Detect which cell encompasses the target text, then output its (X, Y) center coordinate. 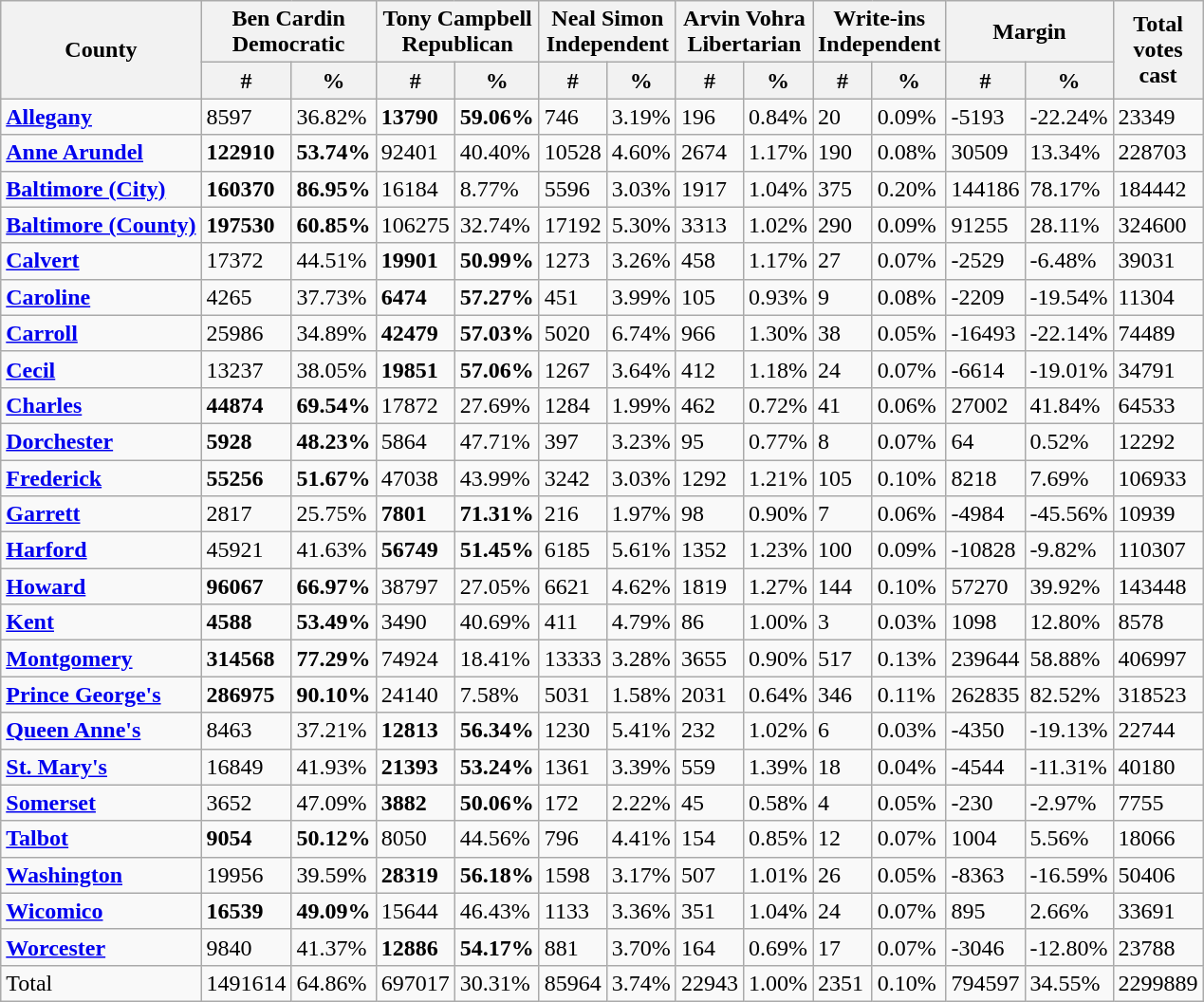
50.12% (334, 839)
1004 (985, 839)
746 (573, 117)
23788 (1158, 947)
41 (843, 405)
19956 (247, 875)
98 (710, 514)
3655 (710, 659)
8218 (985, 477)
Baltimore (County) (101, 225)
1491614 (247, 983)
Dorchester (101, 441)
184442 (1158, 189)
34791 (1158, 369)
7.58% (497, 695)
91255 (985, 225)
27.05% (497, 586)
47038 (416, 477)
St. Mary's (101, 767)
1361 (573, 767)
71.31% (497, 514)
13.34% (1068, 153)
5.30% (641, 225)
22744 (1158, 731)
20 (843, 117)
-16.59% (1068, 875)
57.06% (497, 369)
1.58% (641, 695)
13790 (416, 117)
286975 (247, 695)
86 (710, 622)
16849 (247, 767)
4.79% (641, 622)
1.18% (778, 369)
8463 (247, 731)
1917 (710, 189)
110307 (1158, 550)
51.67% (334, 477)
-11.31% (1068, 767)
314568 (247, 659)
10939 (1158, 514)
216 (573, 514)
0.85% (778, 839)
3 (843, 622)
2351 (843, 983)
1.97% (641, 514)
3.36% (641, 911)
Margin (1029, 32)
8578 (1158, 622)
21393 (416, 767)
-2209 (985, 297)
1.99% (641, 405)
9840 (247, 947)
45 (710, 803)
451 (573, 297)
Charles (101, 405)
-6614 (985, 369)
-2529 (985, 261)
3.64% (641, 369)
92401 (416, 153)
8050 (416, 839)
37.73% (334, 297)
Write-insIndependent (879, 32)
47.71% (497, 441)
559 (710, 767)
0.64% (778, 695)
6.74% (641, 333)
12886 (416, 947)
53.74% (334, 153)
51.45% (497, 550)
53.49% (334, 622)
25.75% (334, 514)
6 (843, 731)
2299889 (1158, 983)
17872 (416, 405)
2.22% (641, 803)
11304 (1158, 297)
2.66% (1068, 911)
37.21% (334, 731)
12.80% (1068, 622)
794597 (985, 983)
1.21% (778, 477)
1133 (573, 911)
15644 (416, 911)
19851 (416, 369)
239644 (985, 659)
64533 (1158, 405)
0.11% (909, 695)
3.23% (641, 441)
1.23% (778, 550)
57.03% (497, 333)
0.77% (778, 441)
Howard (101, 586)
1.39% (778, 767)
0.69% (778, 947)
3.74% (641, 983)
412 (710, 369)
-8363 (985, 875)
Caroline (101, 297)
Somerset (101, 803)
18 (843, 767)
3313 (710, 225)
-19.54% (1068, 297)
13333 (573, 659)
50.99% (497, 261)
17 (843, 947)
90.10% (334, 695)
318523 (1158, 695)
41.63% (334, 550)
85964 (573, 983)
-22.24% (1068, 117)
5928 (247, 441)
7755 (1158, 803)
18066 (1158, 839)
Tony CampbellRepublican (457, 32)
Ben CardinDemocratic (288, 32)
3652 (247, 803)
12813 (416, 731)
10528 (573, 153)
27.69% (497, 405)
25986 (247, 333)
6185 (573, 550)
Washington (101, 875)
Worcester (101, 947)
Arvin VohraLibertarian (744, 32)
375 (843, 189)
54.17% (497, 947)
18.41% (497, 659)
0.58% (778, 803)
34.55% (1068, 983)
4.62% (641, 586)
6474 (416, 297)
16539 (247, 911)
44874 (247, 405)
38 (843, 333)
3.70% (641, 947)
966 (710, 333)
8.77% (497, 189)
1284 (573, 405)
36.82% (334, 117)
Cecil (101, 369)
95 (710, 441)
-45.56% (1068, 514)
1098 (985, 622)
3.28% (641, 659)
19901 (416, 261)
5020 (573, 333)
30.31% (497, 983)
5.41% (641, 731)
Talbot (101, 839)
66.97% (334, 586)
-19.01% (1068, 369)
0.04% (909, 767)
Neal SimonIndependent (607, 32)
1598 (573, 875)
4.60% (641, 153)
16184 (416, 189)
-19.13% (1068, 731)
Prince George's (101, 695)
0.52% (1068, 441)
Garrett (101, 514)
881 (573, 947)
Wicomico (101, 911)
-12.80% (1068, 947)
41.84% (1068, 405)
895 (985, 911)
53.24% (497, 767)
458 (710, 261)
5864 (416, 441)
26 (843, 875)
42479 (416, 333)
27002 (985, 405)
45921 (247, 550)
154 (710, 839)
82.52% (1068, 695)
Carroll (101, 333)
County (101, 49)
56749 (416, 550)
27 (843, 261)
24140 (416, 695)
106933 (1158, 477)
3.19% (641, 117)
7 (843, 514)
462 (710, 405)
1267 (573, 369)
Allegany (101, 117)
5031 (573, 695)
49.09% (334, 911)
1352 (710, 550)
60.85% (334, 225)
-6.48% (1068, 261)
9 (843, 297)
Total (101, 983)
40.69% (497, 622)
346 (843, 695)
Frederick (101, 477)
3.39% (641, 767)
-22.14% (1068, 333)
517 (843, 659)
5.61% (641, 550)
59.06% (497, 117)
0.93% (778, 297)
290 (843, 225)
12292 (1158, 441)
28319 (416, 875)
1.30% (778, 333)
1230 (573, 731)
Totalvotescast (1158, 49)
96067 (247, 586)
9054 (247, 839)
12 (843, 839)
1.01% (778, 875)
56.34% (497, 731)
8 (843, 441)
144186 (985, 189)
3490 (416, 622)
78.17% (1068, 189)
2031 (710, 695)
39031 (1158, 261)
507 (710, 875)
-9.82% (1068, 550)
143448 (1158, 586)
50406 (1158, 875)
-4544 (985, 767)
41.37% (334, 947)
0.84% (778, 117)
1.27% (778, 586)
4265 (247, 297)
56.18% (497, 875)
6621 (573, 586)
-10828 (985, 550)
Montgomery (101, 659)
40180 (1158, 767)
-2.97% (1068, 803)
8597 (247, 117)
40.40% (497, 153)
-3046 (985, 947)
57.27% (497, 297)
23349 (1158, 117)
197530 (247, 225)
33691 (1158, 911)
411 (573, 622)
77.29% (334, 659)
7801 (416, 514)
0.20% (909, 189)
28.11% (1068, 225)
122910 (247, 153)
5.56% (1068, 839)
228703 (1158, 153)
144 (843, 586)
Queen Anne's (101, 731)
196 (710, 117)
50.06% (497, 803)
3882 (416, 803)
34.89% (334, 333)
38797 (416, 586)
697017 (416, 983)
3.26% (641, 261)
0.72% (778, 405)
44.51% (334, 261)
-4350 (985, 731)
38.05% (334, 369)
232 (710, 731)
3.17% (641, 875)
17192 (573, 225)
74924 (416, 659)
-230 (985, 803)
48.23% (334, 441)
106275 (416, 225)
74489 (1158, 333)
100 (843, 550)
-16493 (985, 333)
-4984 (985, 514)
3242 (573, 477)
86.95% (334, 189)
1292 (710, 477)
4.41% (641, 839)
4588 (247, 622)
3.99% (641, 297)
4 (843, 803)
Calvert (101, 261)
397 (573, 441)
39.59% (334, 875)
324600 (1158, 225)
7.69% (1068, 477)
Anne Arundel (101, 153)
Kent (101, 622)
1273 (573, 261)
Harford (101, 550)
69.54% (334, 405)
2817 (247, 514)
64.86% (334, 983)
46.43% (497, 911)
5596 (573, 189)
58.88% (1068, 659)
406997 (1158, 659)
22943 (710, 983)
41.93% (334, 767)
160370 (247, 189)
43.99% (497, 477)
0.13% (909, 659)
Baltimore (City) (101, 189)
39.92% (1068, 586)
57270 (985, 586)
55256 (247, 477)
32.74% (497, 225)
1819 (710, 586)
796 (573, 839)
164 (710, 947)
47.09% (334, 803)
17372 (247, 261)
44.56% (497, 839)
13237 (247, 369)
30509 (985, 153)
262835 (985, 695)
64 (985, 441)
190 (843, 153)
-5193 (985, 117)
2674 (710, 153)
172 (573, 803)
351 (710, 911)
